Capture the cell that displays the provided text and extract its [X, Y] central coordinate. 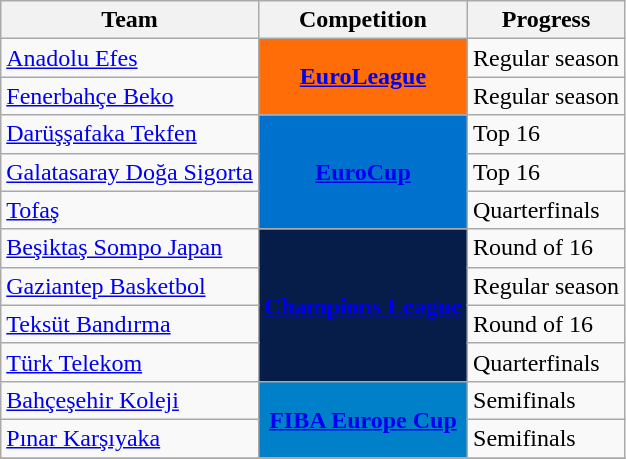
Galatasaray Doğa Sigorta [130, 172]
FIBA Europe Cup [362, 419]
EuroCup [362, 172]
Anadolu Efes [130, 58]
Competition [362, 20]
Beşiktaş Sompo Japan [130, 248]
Gaziantep Basketbol [130, 286]
Tofaş [130, 210]
Teksüt Bandırma [130, 324]
Darüşşafaka Tekfen [130, 134]
Champions League [362, 305]
Fenerbahçe Beko [130, 96]
Türk Telekom [130, 362]
Pınar Karşıyaka [130, 438]
Progress [546, 20]
Team [130, 20]
EuroLeague [362, 77]
Bahçeşehir Koleji [130, 400]
